From the cell containing the given text, extract its center point as [X, Y] coordinate. 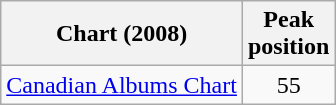
55 [288, 85]
Canadian Albums Chart [122, 85]
Peakposition [288, 34]
Chart (2008) [122, 34]
